Output the (x, y) coordinate of the center of the cell containing the given text.  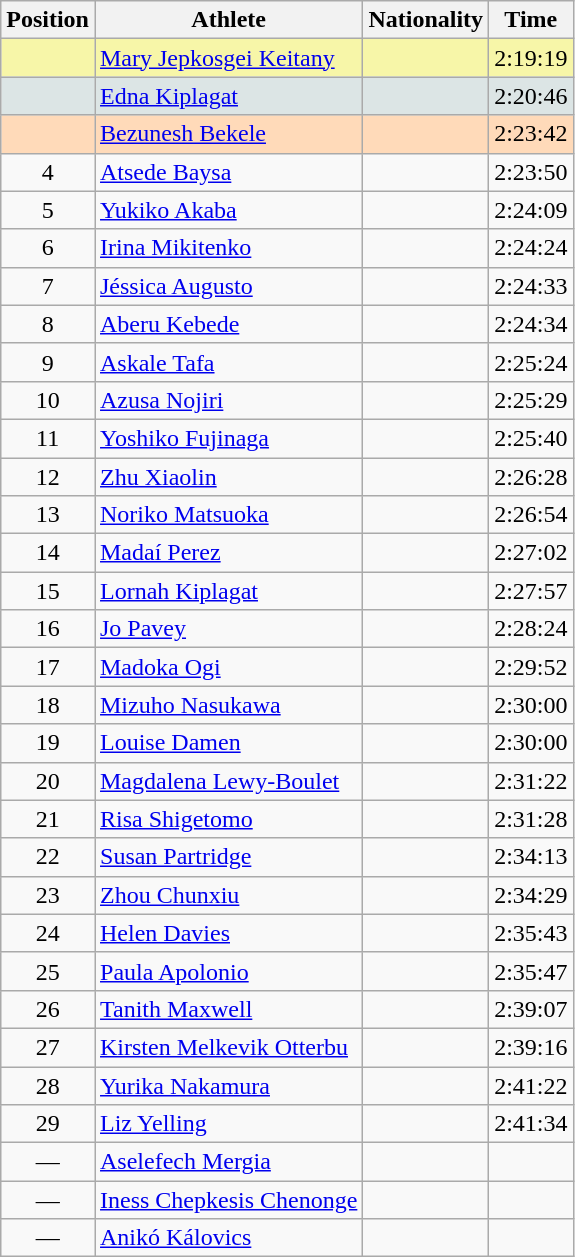
4 (48, 172)
Risa Shigetomo (228, 819)
Tanith Maxwell (228, 1009)
2:25:29 (531, 400)
2:39:07 (531, 1009)
Athlete (228, 20)
2:24:24 (531, 248)
Susan Partridge (228, 857)
Madaí Perez (228, 553)
8 (48, 324)
2:29:52 (531, 667)
2:39:16 (531, 1047)
Azusa Nojiri (228, 400)
Aberu Kebede (228, 324)
14 (48, 553)
Zhou Chunxiu (228, 895)
24 (48, 933)
18 (48, 705)
2:41:22 (531, 1085)
Jéssica Augusto (228, 286)
2:41:34 (531, 1124)
Paula Apolonio (228, 971)
17 (48, 667)
Mary Jepkosgei Keitany (228, 58)
Askale Tafa (228, 362)
2:24:33 (531, 286)
Time (531, 20)
Anikó Kálovics (228, 1238)
2:31:28 (531, 819)
29 (48, 1124)
Position (48, 20)
2:27:02 (531, 553)
2:35:47 (531, 971)
13 (48, 515)
12 (48, 477)
19 (48, 743)
2:25:40 (531, 438)
5 (48, 210)
Irina Mikitenko (228, 248)
2:28:24 (531, 629)
21 (48, 819)
Nationality (426, 20)
2:23:50 (531, 172)
26 (48, 1009)
2:20:46 (531, 96)
25 (48, 971)
Zhu Xiaolin (228, 477)
2:26:28 (531, 477)
Atsede Baysa (228, 172)
16 (48, 629)
Madoka Ogi (228, 667)
2:24:09 (531, 210)
11 (48, 438)
2:34:29 (531, 895)
23 (48, 895)
Yurika Nakamura (228, 1085)
Kirsten Melkevik Otterbu (228, 1047)
2:34:13 (531, 857)
Jo Pavey (228, 629)
Aselefech Mergia (228, 1162)
Bezunesh Bekele (228, 134)
7 (48, 286)
Edna Kiplagat (228, 96)
27 (48, 1047)
Liz Yelling (228, 1124)
Yoshiko Fujinaga (228, 438)
28 (48, 1085)
Louise Damen (228, 743)
15 (48, 591)
Mizuho Nasukawa (228, 705)
Magdalena Lewy-Boulet (228, 781)
2:26:54 (531, 515)
Lornah Kiplagat (228, 591)
6 (48, 248)
9 (48, 362)
2:27:57 (531, 591)
2:25:24 (531, 362)
22 (48, 857)
2:23:42 (531, 134)
Iness Chepkesis Chenonge (228, 1200)
Noriko Matsuoka (228, 515)
2:24:34 (531, 324)
Yukiko Akaba (228, 210)
Helen Davies (228, 933)
10 (48, 400)
2:19:19 (531, 58)
2:31:22 (531, 781)
20 (48, 781)
2:35:43 (531, 933)
